Identify which cell holds the provided text, then report its (X, Y) central coordinate. 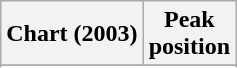
Peakposition (189, 34)
Chart (2003) (72, 34)
